Identify which cell holds the provided text, then report its [x, y] central coordinate. 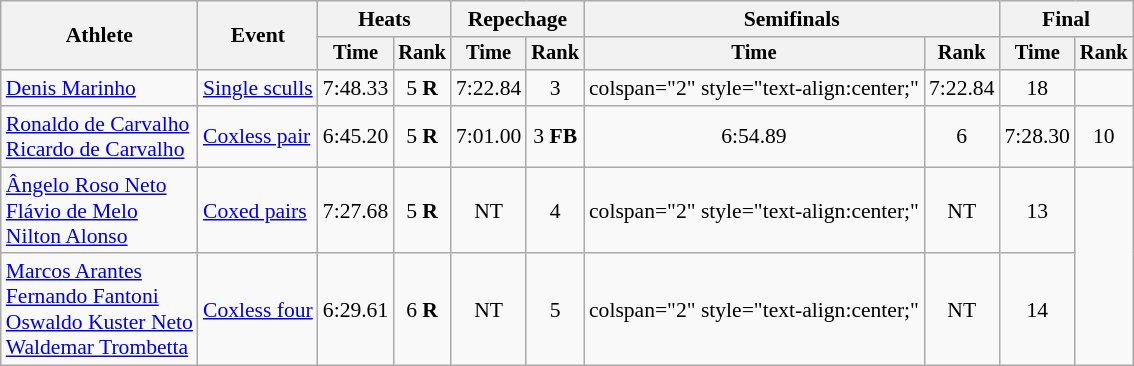
13 [1036, 210]
3 FB [555, 136]
Ângelo Roso NetoFlávio de MeloNilton Alonso [100, 210]
Event [258, 36]
Final [1066, 19]
5 [555, 310]
4 [555, 210]
7:27.68 [356, 210]
Heats [384, 19]
6:45.20 [356, 136]
7:01.00 [488, 136]
18 [1036, 88]
Coxless pair [258, 136]
Semifinals [792, 19]
7:28.30 [1036, 136]
6:29.61 [356, 310]
7:48.33 [356, 88]
Single sculls [258, 88]
6 [962, 136]
Coxed pairs [258, 210]
3 [555, 88]
6 R [422, 310]
Athlete [100, 36]
Marcos ArantesFernando FantoniOswaldo Kuster NetoWaldemar Trombetta [100, 310]
Ronaldo de CarvalhoRicardo de Carvalho [100, 136]
10 [1104, 136]
Denis Marinho [100, 88]
14 [1036, 310]
Repechage [518, 19]
6:54.89 [754, 136]
Coxless four [258, 310]
